For the text-containing cell, return its midpoint in (x, y) coordinate format. 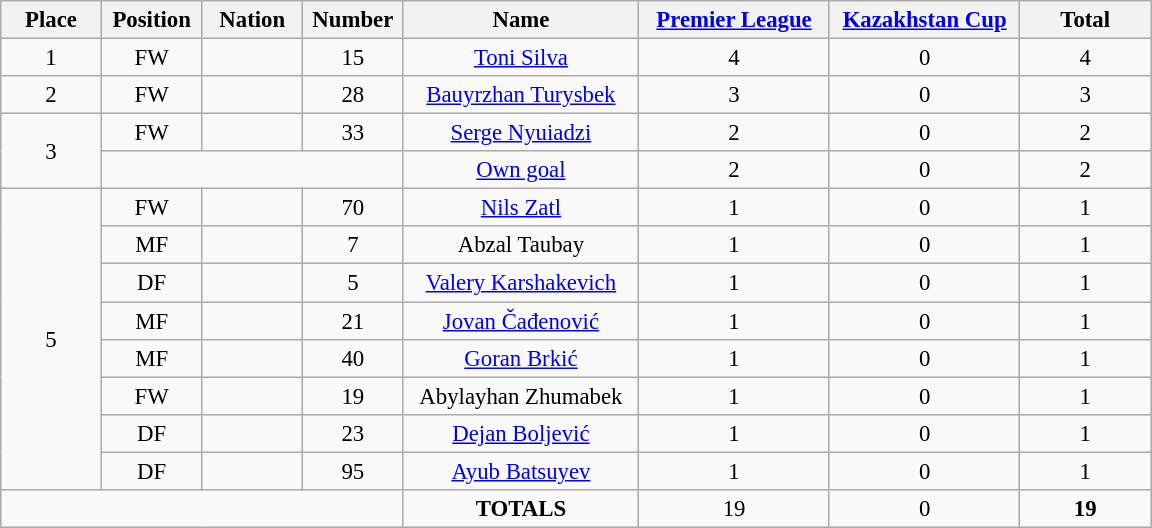
Premier League (734, 20)
15 (354, 58)
Abzal Taubay (521, 245)
28 (354, 95)
Toni Silva (521, 58)
21 (354, 321)
23 (354, 433)
Jovan Čađenović (521, 321)
Nation (252, 20)
95 (354, 471)
Own goal (521, 170)
Nils Zatl (521, 208)
Total (1086, 20)
Goran Brkić (521, 358)
Name (521, 20)
Kazakhstan Cup (924, 20)
Abylayhan Zhumabek (521, 396)
Valery Karshakevich (521, 283)
Dejan Boljević (521, 433)
Ayub Batsuyev (521, 471)
Serge Nyuiadzi (521, 133)
Number (354, 20)
Bauyrzhan Turysbek (521, 95)
70 (354, 208)
33 (354, 133)
7 (354, 245)
40 (354, 358)
Place (52, 20)
Position (152, 20)
TOTALS (521, 509)
